Search for the cell housing the specified text and yield its [x, y] center coordinate. 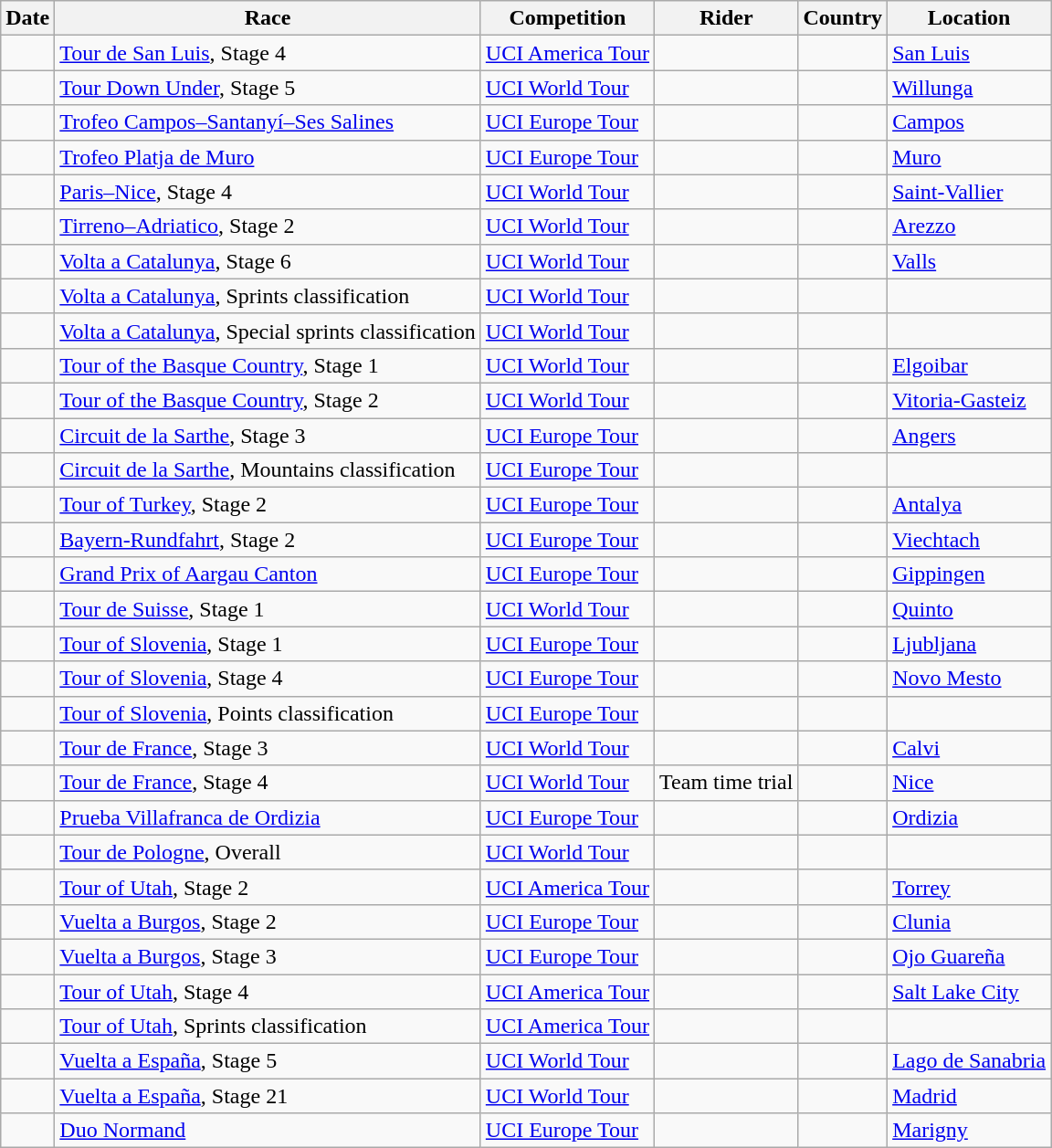
Prueba Villafranca de Ordizia [268, 817]
Viechtach [970, 540]
Tour of Slovenia, Points classification [268, 713]
Country [843, 18]
Tour de San Luis, Stage 4 [268, 53]
Tour de France, Stage 4 [268, 783]
Gippingen [970, 574]
Race [268, 18]
Trofeo Campos–Santanyí–Ses Salines [268, 122]
Tour of the Basque Country, Stage 1 [268, 365]
Elgoibar [970, 365]
Clunia [970, 922]
Tour of Turkey, Stage 2 [268, 505]
Lago de Sanabria [970, 1061]
Volta a Catalunya, Sprints classification [268, 296]
Vuelta a España, Stage 21 [268, 1096]
Vuelta a Burgos, Stage 2 [268, 922]
Tour Down Under, Stage 5 [268, 88]
Tour de Pologne, Overall [268, 852]
Bayern-Rundfahrt, Stage 2 [268, 540]
Vuelta a España, Stage 5 [268, 1061]
Circuit de la Sarthe, Stage 3 [268, 436]
Tour of Utah, Stage 4 [268, 991]
Nice [970, 783]
Angers [970, 436]
Muro [970, 157]
Saint-Vallier [970, 192]
Tour de France, Stage 3 [268, 748]
Volta a Catalunya, Stage 6 [268, 261]
Team time trial [727, 783]
Valls [970, 261]
Duo Normand [268, 1131]
Paris–Nice, Stage 4 [268, 192]
Circuit de la Sarthe, Mountains classification [268, 470]
Ordizia [970, 817]
Campos [970, 122]
Marigny [970, 1131]
Location [970, 18]
Tour of Utah, Sprints classification [268, 1027]
San Luis [970, 53]
Grand Prix of Aargau Canton [268, 574]
Ojo Guareña [970, 956]
Date [27, 18]
Vitoria-Gasteiz [970, 400]
Antalya [970, 505]
Tour of Slovenia, Stage 4 [268, 679]
Ljubljana [970, 644]
Tour of the Basque Country, Stage 2 [268, 400]
Novo Mesto [970, 679]
Trofeo Platja de Muro [268, 157]
Tour de Suisse, Stage 1 [268, 609]
Competition [567, 18]
Volta a Catalunya, Special sprints classification [268, 331]
Calvi [970, 748]
Torrey [970, 887]
Arezzo [970, 226]
Tour of Slovenia, Stage 1 [268, 644]
Rider [727, 18]
Tour of Utah, Stage 2 [268, 887]
Vuelta a Burgos, Stage 3 [268, 956]
Quinto [970, 609]
Willunga [970, 88]
Tirreno–Adriatico, Stage 2 [268, 226]
Madrid [970, 1096]
Salt Lake City [970, 991]
